Capture the cell that displays the provided text and extract its (X, Y) central coordinate. 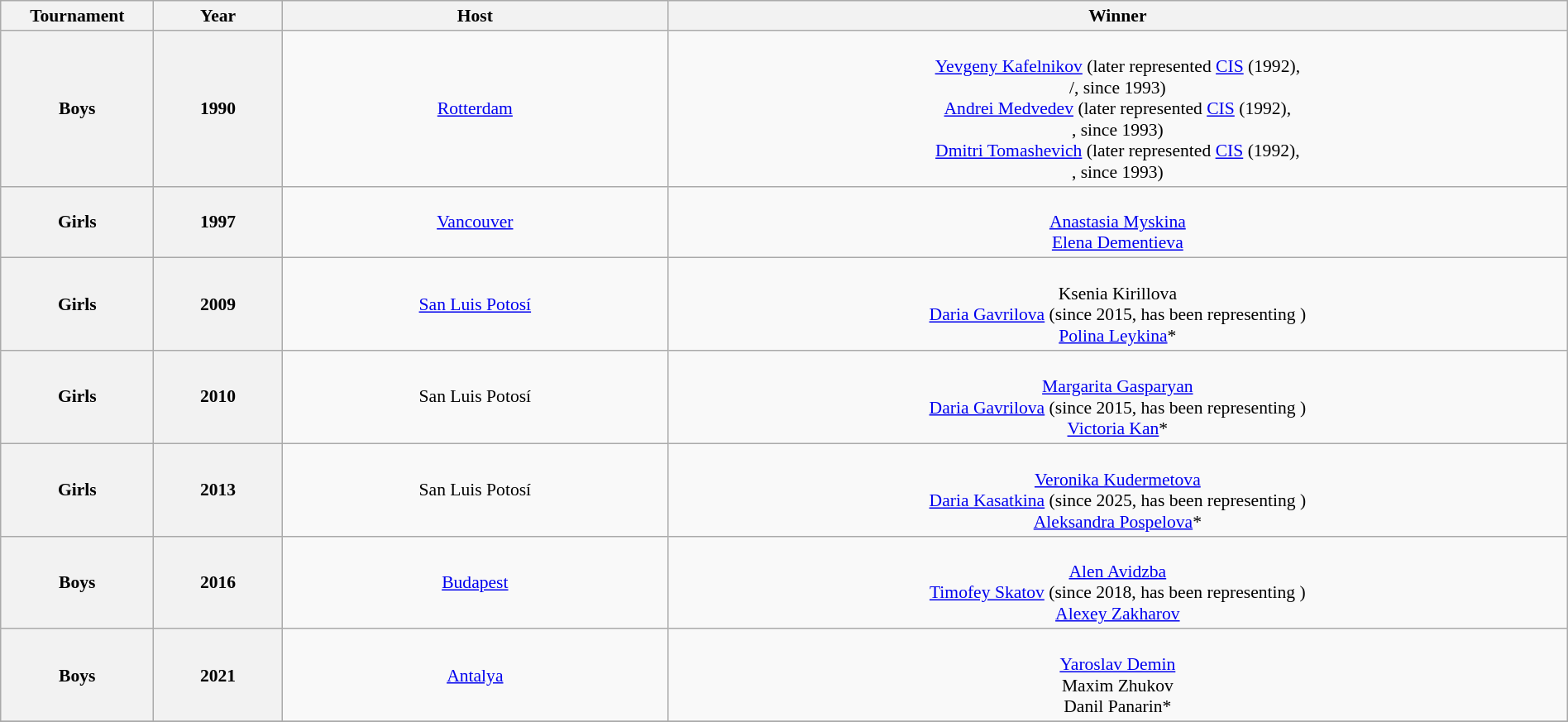
2010 (218, 397)
2009 (218, 304)
Rotterdam (475, 109)
Host (475, 16)
Veronika KudermetovaDaria Kasatkina (since 2025, has been representing )Aleksandra Pospelova* (1117, 490)
Margarita GasparyanDaria Gavrilova (since 2015, has been representing )Victoria Kan* (1117, 397)
1997 (218, 222)
Winner (1117, 16)
Anastasia MyskinaElena Dementieva (1117, 222)
Alen AvidzbaTimofey Skatov (since 2018, has been representing )Alexey Zakharov (1117, 582)
1990 (218, 109)
Antalya (475, 676)
2013 (218, 490)
Ksenia KirillovaDaria Gavrilova (since 2015, has been representing )Polina Leykina* (1117, 304)
2021 (218, 676)
Yaroslav DeminMaxim ZhukovDanil Panarin* (1117, 676)
Budapest (475, 582)
Vancouver (475, 222)
2016 (218, 582)
Year (218, 16)
Tournament (78, 16)
